Identify which cell holds the provided text, then report its [X, Y] central coordinate. 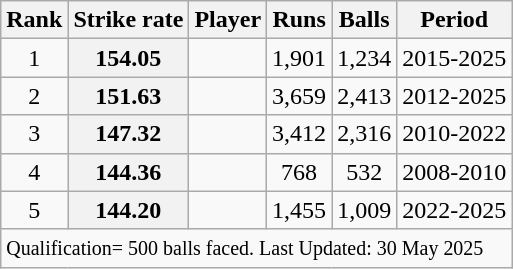
Period [454, 20]
1,455 [300, 210]
151.63 [128, 96]
154.05 [128, 58]
1,009 [364, 210]
Rank [34, 20]
768 [300, 172]
2022-2025 [454, 210]
3,659 [300, 96]
532 [364, 172]
144.36 [128, 172]
1,901 [300, 58]
2012-2025 [454, 96]
2,413 [364, 96]
Balls [364, 20]
Qualification= 500 balls faced. Last Updated: 30 May 2025 [256, 248]
3,412 [300, 134]
2015-2025 [454, 58]
3 [34, 134]
2008-2010 [454, 172]
4 [34, 172]
1,234 [364, 58]
2010-2022 [454, 134]
Player [228, 20]
147.32 [128, 134]
Strike rate [128, 20]
1 [34, 58]
2 [34, 96]
2,316 [364, 134]
Runs [300, 20]
144.20 [128, 210]
5 [34, 210]
